Locate the cell with the specified text and output its [x, y] center coordinate. 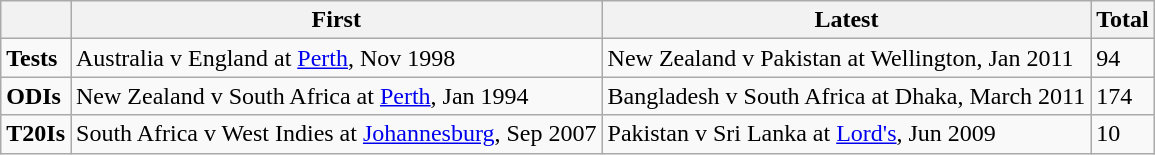
South Africa v West Indies at Johannesburg, Sep 2007 [336, 134]
174 [1123, 96]
Latest [846, 20]
New Zealand v Pakistan at Wellington, Jan 2011 [846, 58]
Pakistan v Sri Lanka at Lord's, Jun 2009 [846, 134]
10 [1123, 134]
Bangladesh v South Africa at Dhaka, March 2011 [846, 96]
Tests [36, 58]
New Zealand v South Africa at Perth, Jan 1994 [336, 96]
ODIs [36, 96]
T20Is [36, 134]
94 [1123, 58]
Total [1123, 20]
First [336, 20]
Australia v England at Perth, Nov 1998 [336, 58]
